Find where the given text appears and provide that cell's center as (X, Y) coordinate. 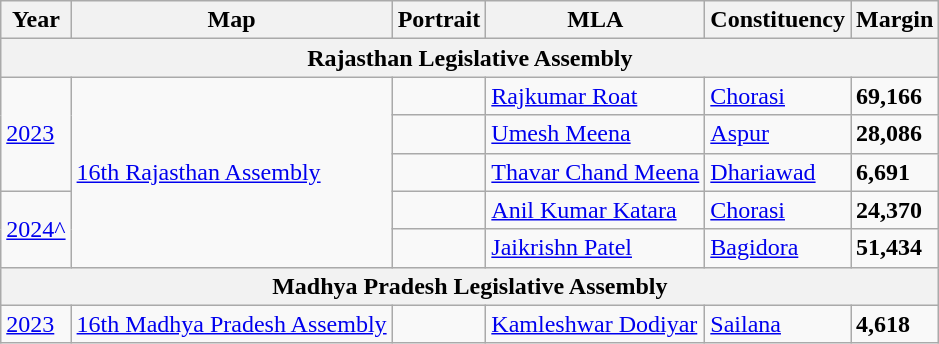
Portrait (439, 20)
Map (232, 20)
Jaikrishn Patel (596, 248)
16th Madhya Pradesh Assembly (232, 324)
Rajasthan Legislative Assembly (470, 58)
69,166 (895, 96)
6,691 (895, 172)
Sailana (778, 324)
4,618 (895, 324)
2024^ (36, 229)
Aspur (778, 134)
51,434 (895, 248)
Year (36, 20)
Madhya Pradesh Legislative Assembly (470, 286)
24,370 (895, 210)
28,086 (895, 134)
Margin (895, 20)
MLA (596, 20)
Umesh Meena (596, 134)
Bagidora (778, 248)
16th Rajasthan Assembly (232, 172)
Constituency (778, 20)
Anil Kumar Katara (596, 210)
Dhariawad (778, 172)
Thavar Chand Meena (596, 172)
Kamleshwar Dodiyar (596, 324)
Rajkumar Roat (596, 96)
